For the text-containing cell, return its midpoint in [X, Y] coordinate format. 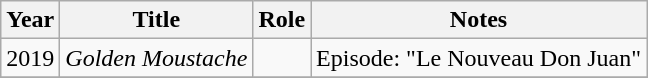
Title [156, 20]
2019 [30, 58]
Episode: "Le Nouveau Don Juan" [479, 58]
Notes [479, 20]
Year [30, 20]
Golden Moustache [156, 58]
Role [282, 20]
